Search for the cell housing the specified text and yield its [x, y] center coordinate. 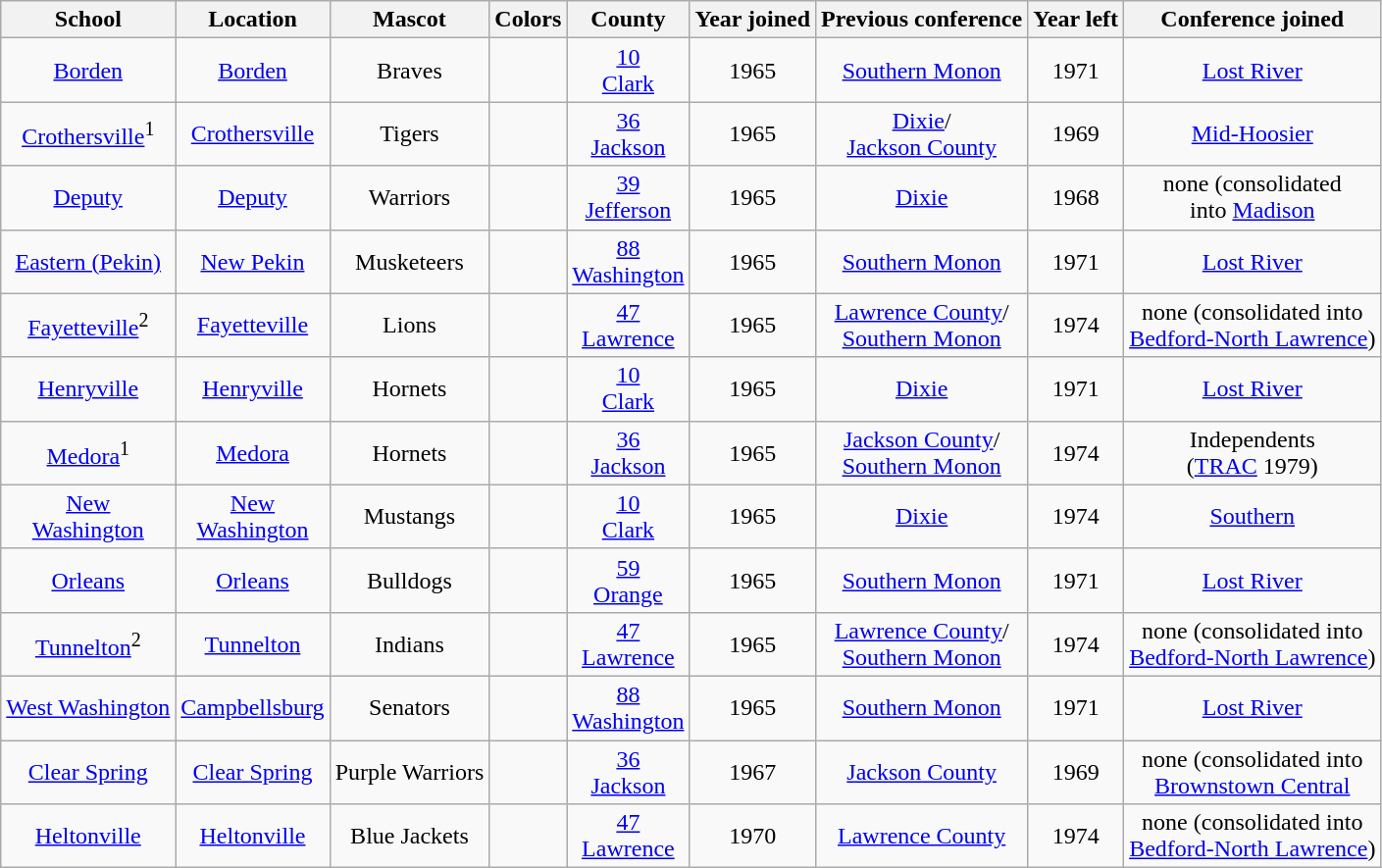
Medora [253, 453]
1967 [753, 771]
none (consolidated into Brownstown Central [1253, 771]
County [628, 20]
Colors [528, 20]
Senators [410, 708]
1970 [753, 836]
Bulldogs [410, 581]
Blue Jackets [410, 836]
Mid-Hoosier [1253, 133]
Lions [410, 326]
Medora1 [88, 453]
Indians [410, 643]
Purple Warriors [410, 771]
59 Orange [628, 581]
Braves [410, 71]
Crothersville1 [88, 133]
Warriors [410, 198]
Location [253, 20]
1968 [1076, 198]
West Washington [88, 708]
Southern [1253, 516]
Tunnelton [253, 643]
Independents(TRAC 1979) [1253, 453]
Tigers [410, 133]
Conference joined [1253, 20]
Campbellsburg [253, 708]
Jackson County [922, 771]
Previous conference [922, 20]
Year joined [753, 20]
Year left [1076, 20]
39 Jefferson [628, 198]
Lawrence County [922, 836]
Musketeers [410, 261]
Tunnelton2 [88, 643]
Crothersville [253, 133]
Fayetteville [253, 326]
School [88, 20]
Fayetteville2 [88, 326]
Eastern (Pekin) [88, 261]
Mascot [410, 20]
Dixie/Jackson County [922, 133]
New Pekin [253, 261]
none (consolidated into Madison [1253, 198]
Jackson County/Southern Monon [922, 453]
Mustangs [410, 516]
